Output the (x, y) coordinate of the center of the cell containing the given text.  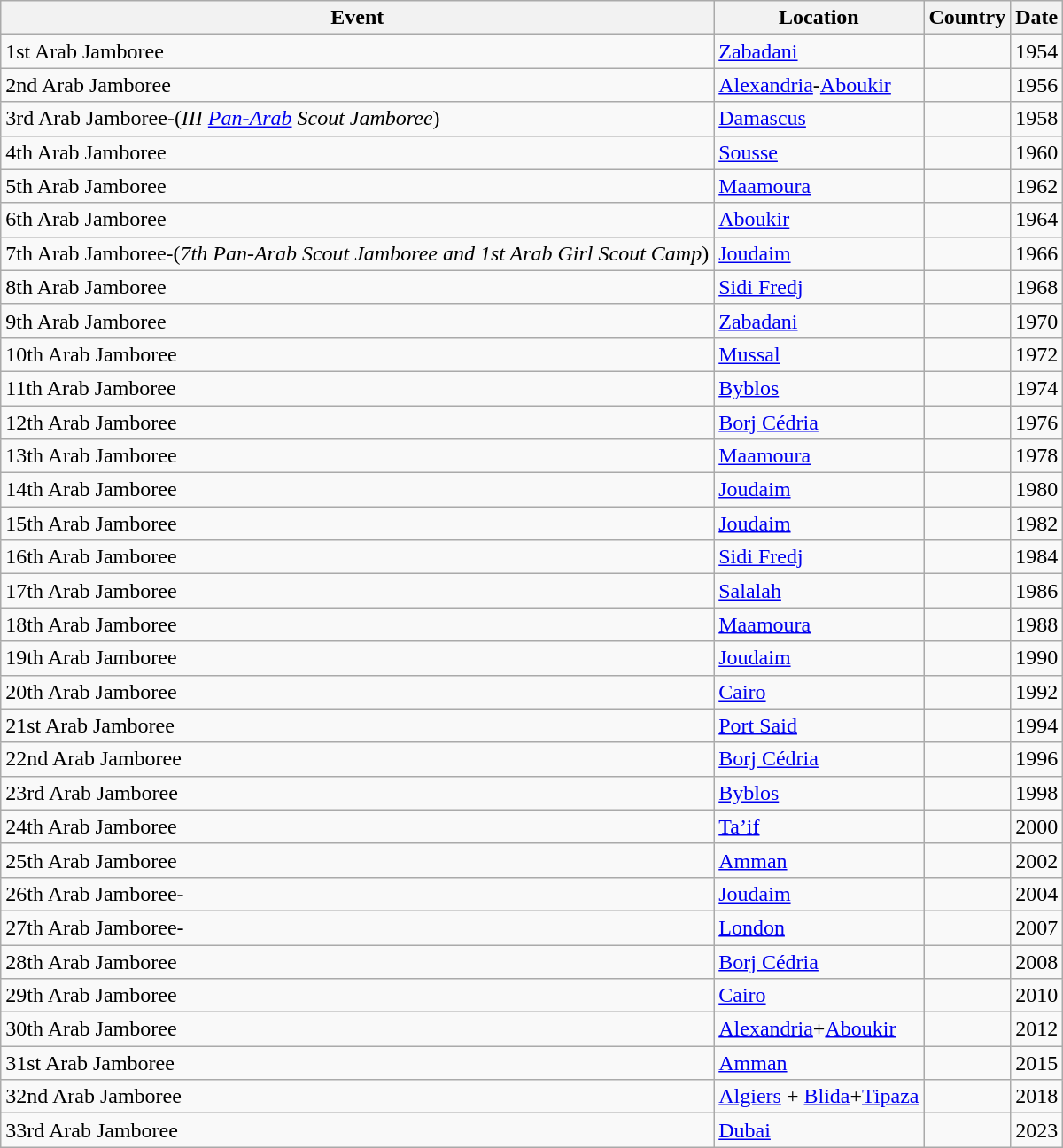
1996 (1036, 759)
22nd Arab Jamboree (358, 759)
Sousse (819, 152)
1972 (1036, 354)
8th Arab Jamboree (358, 287)
Port Said (819, 725)
Date (1036, 18)
2008 (1036, 961)
26th Arab Jamboree- (358, 894)
Aboukir (819, 220)
Algiers + Blida+Tipaza (819, 1097)
2023 (1036, 1130)
28th Arab Jamboree (358, 961)
Alexandria-Aboukir (819, 85)
2000 (1036, 826)
1958 (1036, 119)
15th Arab Jamboree (358, 524)
2002 (1036, 860)
Damascus (819, 119)
Location (819, 18)
1980 (1036, 490)
1988 (1036, 624)
Salalah (819, 591)
7th Arab Jamboree-(7th Pan-Arab Scout Jamboree and 1st Arab Girl Scout Camp) (358, 253)
1992 (1036, 692)
Mussal (819, 354)
11th Arab Jamboree (358, 388)
1978 (1036, 456)
4th Arab Jamboree (358, 152)
3rd Arab Jamboree-(III Pan-Arab Scout Jamboree) (358, 119)
12th Arab Jamboree (358, 423)
1956 (1036, 85)
20th Arab Jamboree (358, 692)
1966 (1036, 253)
9th Arab Jamboree (358, 321)
29th Arab Jamboree (358, 996)
2015 (1036, 1063)
Ta’if (819, 826)
16th Arab Jamboree (358, 557)
13th Arab Jamboree (358, 456)
2007 (1036, 927)
10th Arab Jamboree (358, 354)
18th Arab Jamboree (358, 624)
Event (358, 18)
2004 (1036, 894)
Country (967, 18)
2012 (1036, 1029)
19th Arab Jamboree (358, 658)
1990 (1036, 658)
1954 (1036, 51)
2010 (1036, 996)
24th Arab Jamboree (358, 826)
Dubai (819, 1130)
2018 (1036, 1097)
1962 (1036, 186)
1984 (1036, 557)
6th Arab Jamboree (358, 220)
1960 (1036, 152)
Alexandria+Aboukir (819, 1029)
1976 (1036, 423)
1964 (1036, 220)
21st Arab Jamboree (358, 725)
14th Arab Jamboree (358, 490)
1970 (1036, 321)
1st Arab Jamboree (358, 51)
25th Arab Jamboree (358, 860)
31st Arab Jamboree (358, 1063)
1986 (1036, 591)
32nd Arab Jamboree (358, 1097)
17th Arab Jamboree (358, 591)
1974 (1036, 388)
1968 (1036, 287)
27th Arab Jamboree- (358, 927)
2nd Arab Jamboree (358, 85)
1982 (1036, 524)
33rd Arab Jamboree (358, 1130)
1994 (1036, 725)
30th Arab Jamboree (358, 1029)
5th Arab Jamboree (358, 186)
London (819, 927)
1998 (1036, 793)
23rd Arab Jamboree (358, 793)
